From the cell containing the given text, extract its center point as (X, Y) coordinate. 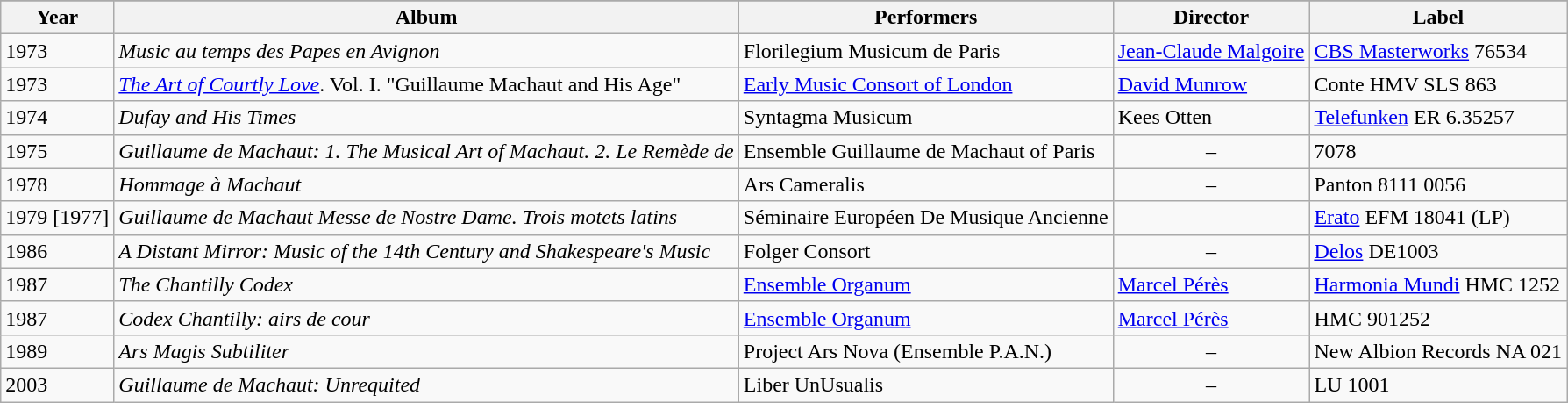
1989 (58, 351)
2003 (58, 385)
Séminaire Européen De Musique Ancienne (926, 218)
Guillaume de Machaut: Unrequited (426, 385)
Album (426, 18)
Liber UnUsualis (926, 385)
Music au temps des Papes en Avignon (426, 51)
Erato EFM 18041 (LP) (1438, 218)
Ensemble Guillaume de Machaut of Paris (926, 151)
The Art of Courtly Love. Vol. I. "Guillaume Machaut and His Age" (426, 84)
Ars Magis Subtiliter (426, 351)
Performers (926, 18)
Folger Consort (926, 251)
CBS Masterworks 76534 (1438, 51)
Project Ars Nova (Ensemble P.A.N.) (926, 351)
Guillaume de Machaut: 1. The Musical Art of Machaut. 2. Le Remède de (426, 151)
Syntagma Musicum (926, 118)
1979 [1977] (58, 218)
Codex Chantilly: airs de cour (426, 318)
David Munrow (1211, 84)
Dufay and His Times (426, 118)
LU 1001 (1438, 385)
Director (1211, 18)
Jean-Claude Malgoire (1211, 51)
Ars Cameralis (926, 184)
Delos DE1003 (1438, 251)
Early Music Consort of London (926, 84)
1974 (58, 118)
A Distant Mirror: Music of the 14th Century and Shakespeare's Music (426, 251)
Harmonia Mundi HMC 1252 (1438, 284)
Hommage à Machaut (426, 184)
7078 (1438, 151)
Telefunken ER 6.35257 (1438, 118)
Kees Otten (1211, 118)
Florilegium Musicum de Paris (926, 51)
New Albion Records NA 021 (1438, 351)
Guillaume de Machaut Messe de Nostre Dame. Trois motets latins (426, 218)
Label (1438, 18)
The Chantilly Codex (426, 284)
Conte HMV SLS 863 (1438, 84)
Year (58, 18)
1978 (58, 184)
1975 (58, 151)
1986 (58, 251)
Panton 8111 0056 (1438, 184)
HMC 901252 (1438, 318)
